Identify which cell holds the provided text, then report its (X, Y) central coordinate. 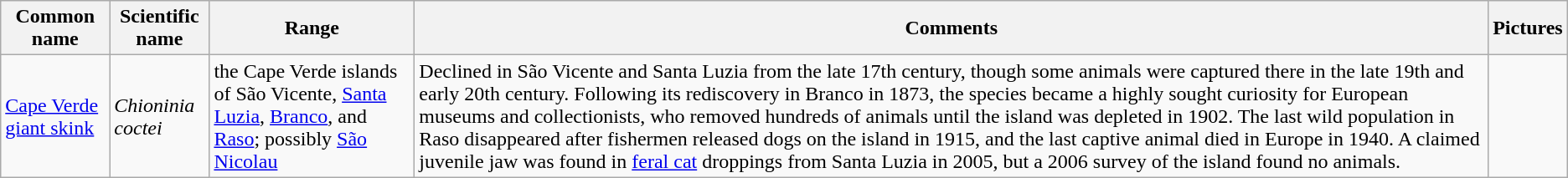
Chioninia coctei (159, 116)
the Cape Verde islands of São Vicente, Santa Luzia, Branco, and Raso; possibly São Nicolau (312, 116)
Cape Verde giant skink (55, 116)
Comments (952, 28)
Scientific name (159, 28)
Pictures (1528, 28)
Range (312, 28)
Common name (55, 28)
